Identify which cell holds the provided text, then report its [x, y] central coordinate. 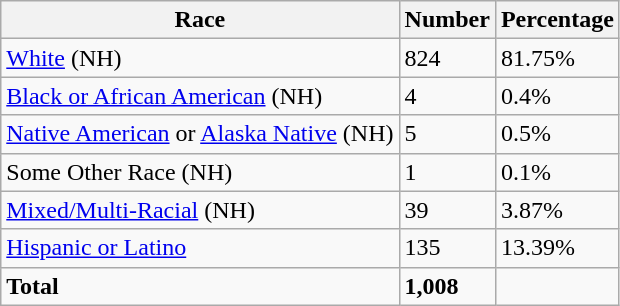
13.39% [557, 248]
Percentage [557, 20]
824 [447, 58]
Some Other Race (NH) [200, 172]
0.1% [557, 172]
Mixed/Multi-Racial (NH) [200, 210]
39 [447, 210]
1,008 [447, 286]
5 [447, 134]
81.75% [557, 58]
135 [447, 248]
1 [447, 172]
Total [200, 286]
Hispanic or Latino [200, 248]
Black or African American (NH) [200, 96]
Native American or Alaska Native (NH) [200, 134]
Number [447, 20]
0.5% [557, 134]
Race [200, 20]
0.4% [557, 96]
4 [447, 96]
3.87% [557, 210]
White (NH) [200, 58]
